From the cell containing the given text, extract its center point as [x, y] coordinate. 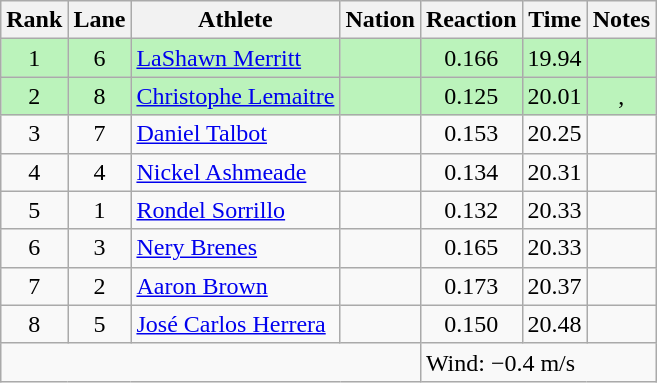
Aaron Brown [236, 286]
Time [554, 20]
Wind: −0.4 m/s [538, 362]
Rank [34, 20]
0.134 [471, 172]
19.94 [554, 58]
Nery Brenes [236, 248]
0.150 [471, 324]
0.153 [471, 134]
0.125 [471, 96]
20.48 [554, 324]
Reaction [471, 20]
Athlete [236, 20]
0.132 [471, 210]
0.173 [471, 286]
20.37 [554, 286]
, [621, 96]
20.31 [554, 172]
Lane [100, 20]
0.165 [471, 248]
LaShawn Merritt [236, 58]
José Carlos Herrera [236, 324]
Notes [621, 20]
Rondel Sorrillo [236, 210]
20.01 [554, 96]
Nation [380, 20]
0.166 [471, 58]
Christophe Lemaitre [236, 96]
Daniel Talbot [236, 134]
20.25 [554, 134]
Nickel Ashmeade [236, 172]
